Pinpoint the cell where the given text exists, returning its [X, Y] midpoint coordinate. 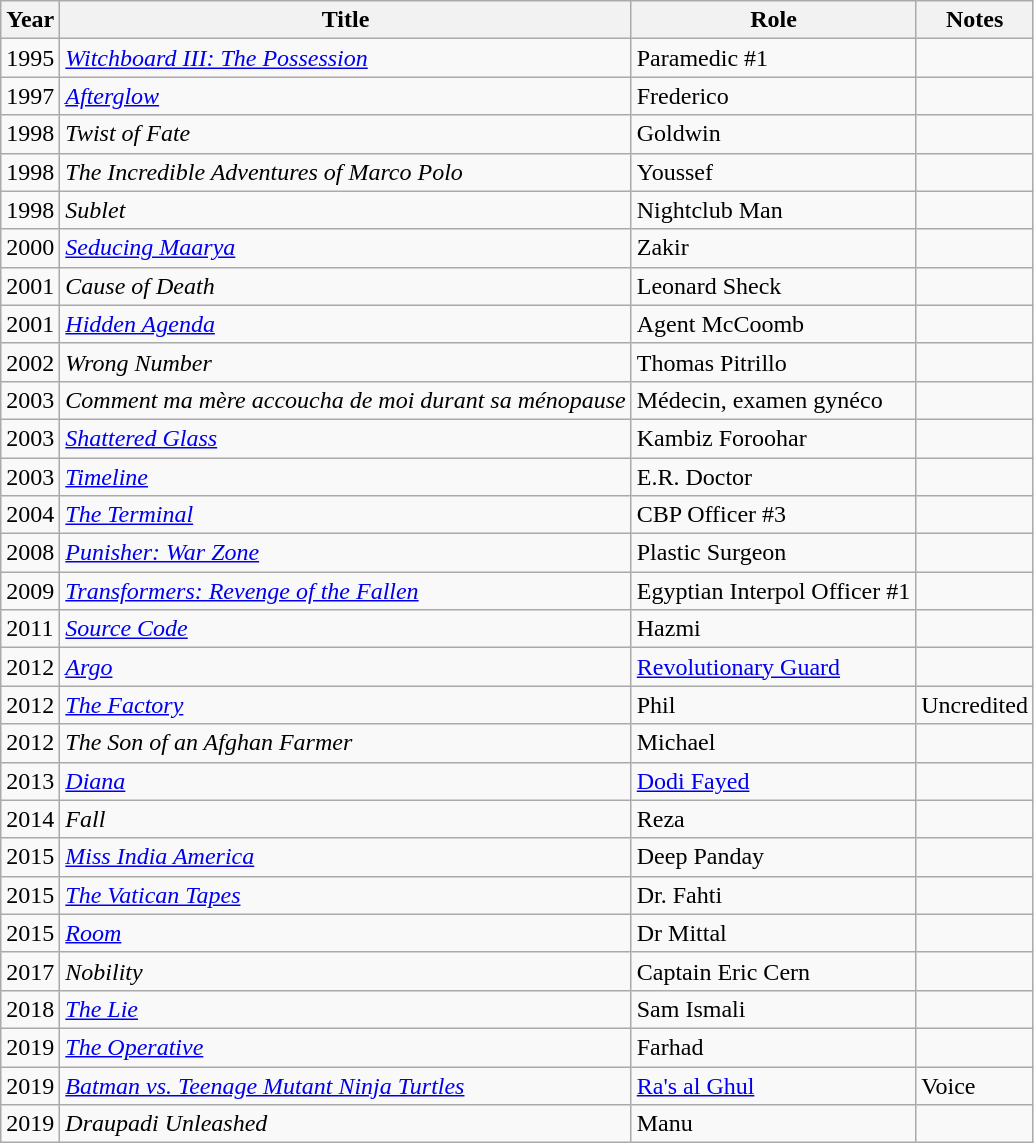
Hidden Agenda [346, 324]
Twist of Fate [346, 134]
2009 [30, 591]
2004 [30, 515]
1995 [30, 58]
Argo [346, 667]
The Operative [346, 1047]
Dr Mittal [774, 933]
Notes [975, 20]
Role [774, 20]
The Son of an Afghan Farmer [346, 743]
Batman vs. Teenage Mutant Ninja Turtles [346, 1085]
2000 [30, 248]
Nightclub Man [774, 210]
Deep Panday [774, 857]
Agent McCoomb [774, 324]
1997 [30, 96]
Paramedic #1 [774, 58]
The Lie [346, 1009]
Dodi Fayed [774, 781]
Fall [346, 819]
Goldwin [774, 134]
Ra's al Ghul [774, 1085]
Dr. Fahti [774, 895]
Miss India America [346, 857]
2017 [30, 971]
Uncredited [975, 705]
Hazmi [774, 629]
Youssef [774, 172]
Cause of Death [346, 286]
Zakir [774, 248]
The Factory [346, 705]
Room [346, 933]
Kambiz Foroohar [774, 438]
Punisher: War Zone [346, 553]
Timeline [346, 477]
Source Code [346, 629]
Comment ma mère accoucha de moi durant sa ménopause [346, 400]
Michael [774, 743]
Captain Eric Cern [774, 971]
2018 [30, 1009]
2002 [30, 362]
2013 [30, 781]
Manu [774, 1124]
CBP Officer #3 [774, 515]
Title [346, 20]
2011 [30, 629]
E.R. Doctor [774, 477]
Witchboard III: The Possession [346, 58]
Year [30, 20]
Transformers: Revenge of the Fallen [346, 591]
Shattered Glass [346, 438]
Wrong Number [346, 362]
2008 [30, 553]
Revolutionary Guard [774, 667]
Draupadi Unleashed [346, 1124]
Voice [975, 1085]
Diana [346, 781]
Sam Ismali [774, 1009]
Plastic Surgeon [774, 553]
Sublet [346, 210]
Afterglow [346, 96]
The Terminal [346, 515]
Leonard Sheck [774, 286]
The Vatican Tapes [346, 895]
The Incredible Adventures of Marco Polo [346, 172]
2014 [30, 819]
Thomas Pitrillo [774, 362]
Frederico [774, 96]
Phil [774, 705]
Seducing Maarya [346, 248]
Reza [774, 819]
Médecin, examen gynéco [774, 400]
Egyptian Interpol Officer #1 [774, 591]
Farhad [774, 1047]
Nobility [346, 971]
